Detect which cell encompasses the target text, then output its [x, y] center coordinate. 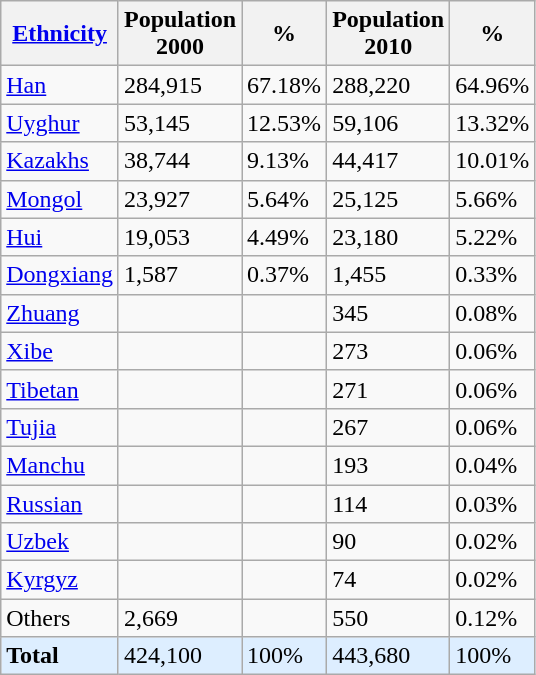
Manchu [60, 465]
5.66% [492, 199]
Tibetan [60, 389]
Kazakhs [60, 161]
Population2010 [388, 34]
Population2000 [180, 34]
424,100 [180, 656]
Total [60, 656]
12.53% [284, 123]
271 [388, 389]
Hui [60, 237]
59,106 [388, 123]
Others [60, 618]
345 [388, 313]
38,744 [180, 161]
Ethnicity [60, 34]
Kyrgyz [60, 580]
74 [388, 580]
25,125 [388, 199]
5.64% [284, 199]
0.33% [492, 275]
9.13% [284, 161]
44,417 [388, 161]
5.22% [492, 237]
Mongol [60, 199]
Dongxiang [60, 275]
19,053 [180, 237]
0.04% [492, 465]
23,180 [388, 237]
Xibe [60, 351]
2,669 [180, 618]
53,145 [180, 123]
Uyghur [60, 123]
Han [60, 85]
0.03% [492, 503]
193 [388, 465]
10.01% [492, 161]
284,915 [180, 85]
64.96% [492, 85]
Russian [60, 503]
443,680 [388, 656]
1,455 [388, 275]
4.49% [284, 237]
90 [388, 542]
114 [388, 503]
288,220 [388, 85]
23,927 [180, 199]
550 [388, 618]
Zhuang [60, 313]
0.12% [492, 618]
67.18% [284, 85]
273 [388, 351]
0.37% [284, 275]
1,587 [180, 275]
Tujia [60, 427]
13.32% [492, 123]
267 [388, 427]
Uzbek [60, 542]
0.08% [492, 313]
